Output the [x, y] coordinate of the center of the cell containing the given text.  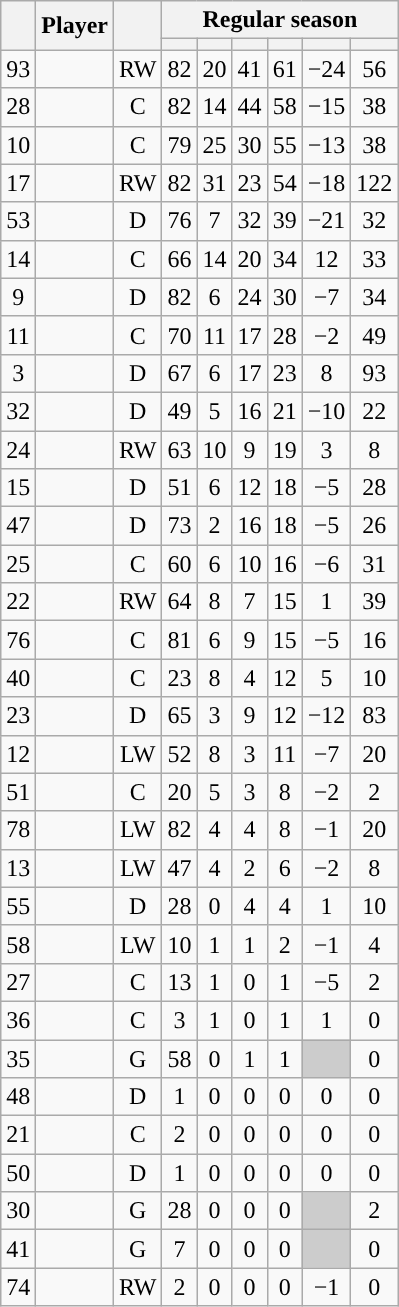
60 [180, 564]
−15 [326, 107]
−18 [326, 183]
52 [180, 754]
35 [18, 1059]
26 [374, 526]
81 [180, 640]
122 [374, 183]
−13 [326, 145]
Player [75, 26]
73 [180, 526]
−12 [326, 716]
61 [284, 69]
48 [18, 1097]
−21 [326, 221]
67 [180, 373]
63 [180, 449]
−10 [326, 411]
50 [18, 1173]
64 [180, 602]
40 [18, 678]
65 [180, 716]
27 [18, 982]
66 [180, 259]
78 [18, 830]
54 [284, 183]
36 [18, 1020]
53 [18, 221]
Regular season [280, 20]
−24 [326, 69]
−6 [326, 564]
56 [374, 69]
83 [374, 716]
74 [18, 1287]
33 [374, 259]
70 [180, 335]
19 [284, 449]
79 [180, 145]
44 [250, 107]
